Detect which cell encompasses the target text, then output its [x, y] center coordinate. 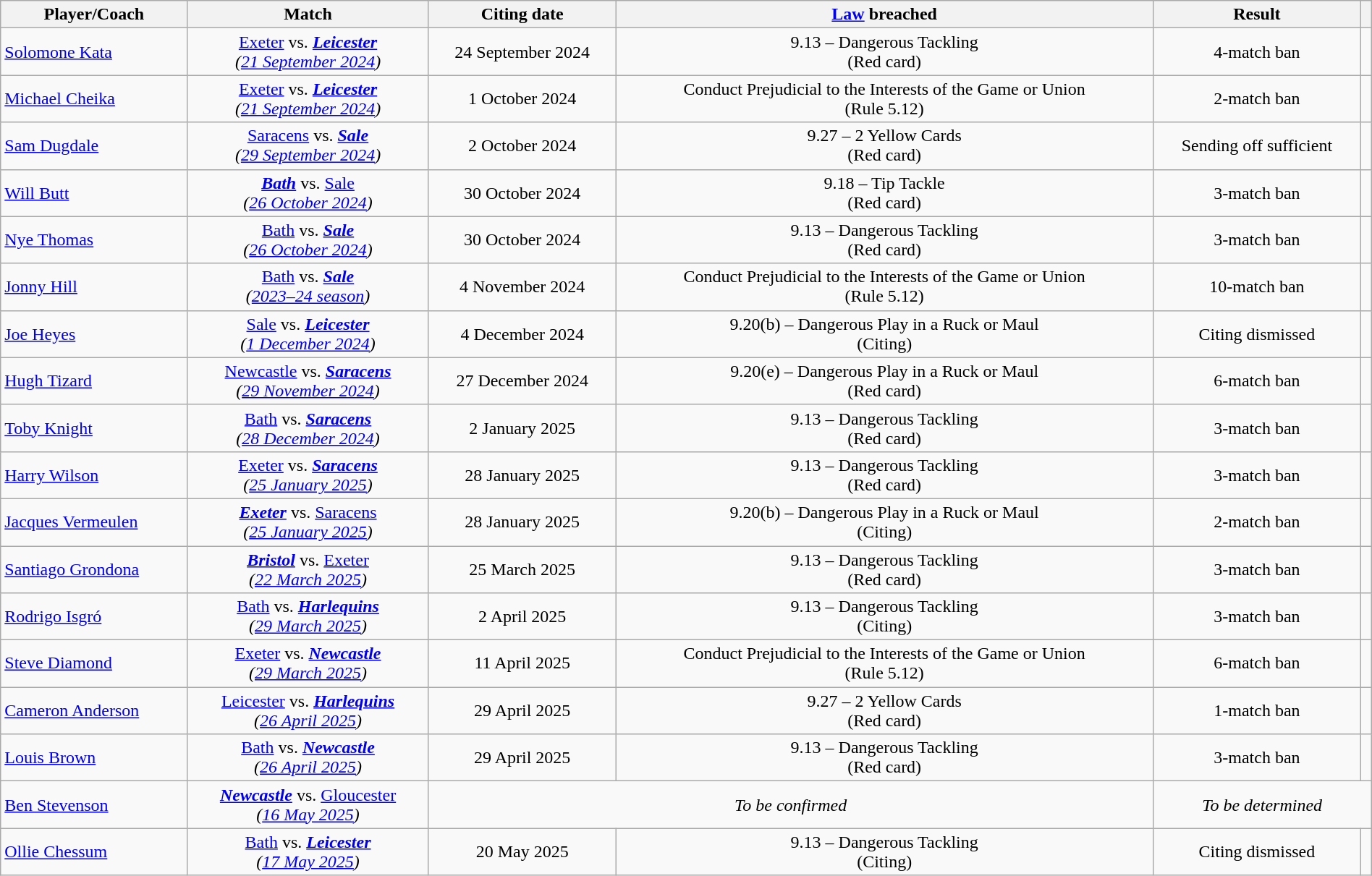
2 January 2025 [522, 428]
Sale vs. Leicester(1 December 2024) [308, 334]
Will Butt [94, 192]
Bristol vs. Exeter(22 March 2025) [308, 569]
1 October 2024 [522, 98]
Newcastle vs. Saracens(29 November 2024) [308, 380]
24 September 2024 [522, 52]
Jacques Vermeulen [94, 522]
1-match ban [1257, 710]
Joe Heyes [94, 334]
To be confirmed [790, 804]
Bath vs. Harlequins(29 March 2025) [308, 616]
Match [308, 14]
Citing date [522, 14]
Leicester vs. Harlequins(26 April 2025) [308, 710]
Nye Thomas [94, 240]
10-match ban [1257, 286]
Louis Brown [94, 758]
Ollie Chessum [94, 852]
2 April 2025 [522, 616]
Rodrigo Isgró [94, 616]
Sam Dugdale [94, 146]
Bath vs. Saracens(28 December 2024) [308, 428]
Law breached [884, 14]
To be determined [1262, 804]
9.18 – Tip Tackle(Red card) [884, 192]
Jonny Hill [94, 286]
Hugh Tizard [94, 380]
Exeter vs. Newcastle(29 March 2025) [308, 664]
4-match ban [1257, 52]
Bath vs. Newcastle(26 April 2025) [308, 758]
20 May 2025 [522, 852]
Bath vs. Leicester(17 May 2025) [308, 852]
11 April 2025 [522, 664]
Toby Knight [94, 428]
Player/Coach [94, 14]
4 December 2024 [522, 334]
27 December 2024 [522, 380]
Michael Cheika [94, 98]
Solomone Kata [94, 52]
2 October 2024 [522, 146]
25 March 2025 [522, 569]
Steve Diamond [94, 664]
9.20(e) – Dangerous Play in a Ruck or Maul(Red card) [884, 380]
Sending off sufficient [1257, 146]
Saracens vs. Sale(29 September 2024) [308, 146]
Newcastle vs. Gloucester(16 May 2025) [308, 804]
Harry Wilson [94, 475]
Santiago Grondona [94, 569]
4 November 2024 [522, 286]
Cameron Anderson [94, 710]
Ben Stevenson [94, 804]
Bath vs. Sale(2023–24 season) [308, 286]
Result [1257, 14]
